From the cell containing the given text, extract its center point as (X, Y) coordinate. 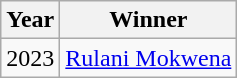
Year (30, 20)
Rulani Mokwena (148, 58)
2023 (30, 58)
Winner (148, 20)
